Identify which cell holds the provided text, then report its (x, y) central coordinate. 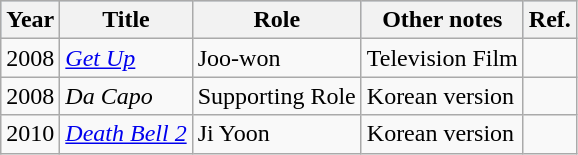
Joo-won (276, 58)
Role (276, 20)
Death Bell 2 (126, 134)
Supporting Role (276, 96)
2010 (30, 134)
Get Up (126, 58)
Ref. (550, 20)
Television Film (442, 58)
Ji Yoon (276, 134)
Title (126, 20)
Da Capo (126, 96)
Other notes (442, 20)
Year (30, 20)
